Return the (X, Y) coordinate for the center point of the cell that contains the specified text.  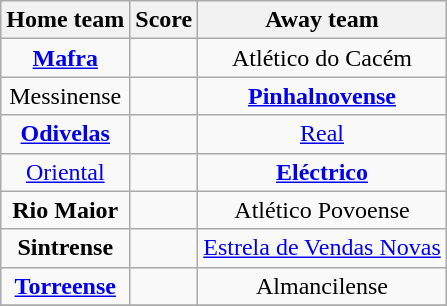
Messinense (66, 96)
Score (164, 20)
Atlético Povoense (322, 210)
Pinhalnovense (322, 96)
Almancilense (322, 286)
Away team (322, 20)
Eléctrico (322, 172)
Atlético do Cacém (322, 58)
Odivelas (66, 134)
Real (322, 134)
Torreense (66, 286)
Estrela de Vendas Novas (322, 248)
Home team (66, 20)
Sintrense (66, 248)
Oriental (66, 172)
Rio Maior (66, 210)
Mafra (66, 58)
